Return [X, Y] of the center of cell containing provided text 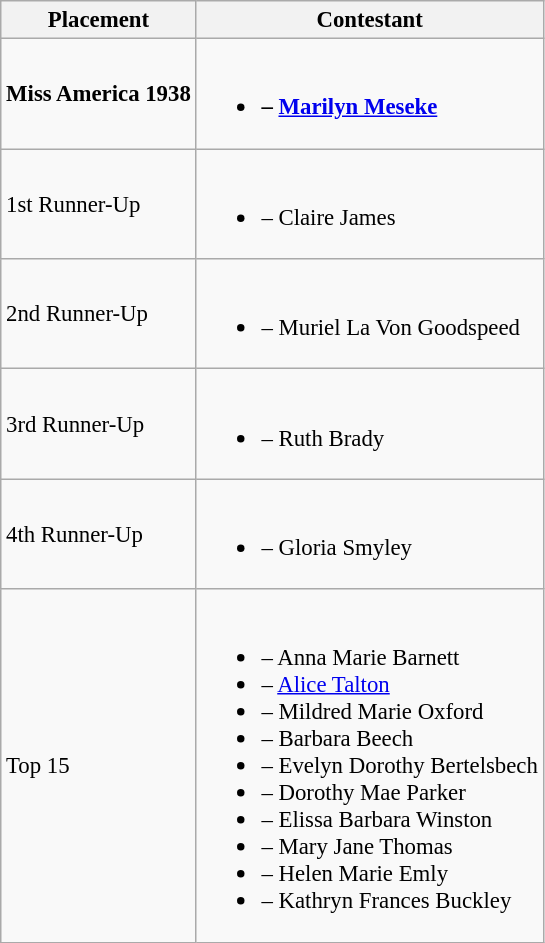
Placement [98, 20]
Contestant [370, 20]
Miss America 1938 [98, 94]
3rd Runner-Up [98, 424]
– Gloria Smyley [370, 534]
– Ruth Brady [370, 424]
4th Runner-Up [98, 534]
1st Runner-Up [98, 204]
2nd Runner-Up [98, 314]
– Muriel La Von Goodspeed [370, 314]
– Marilyn Meseke [370, 94]
Top 15 [98, 766]
– Claire James [370, 204]
